Capture the cell that displays the provided text and extract its (X, Y) central coordinate. 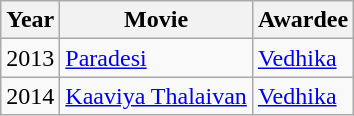
Movie (156, 20)
Year (30, 20)
Awardee (302, 20)
2014 (30, 96)
Kaaviya Thalaivan (156, 96)
2013 (30, 58)
Paradesi (156, 58)
